Scan for the cell matching the given text and deliver its (X, Y) coordinate at center. 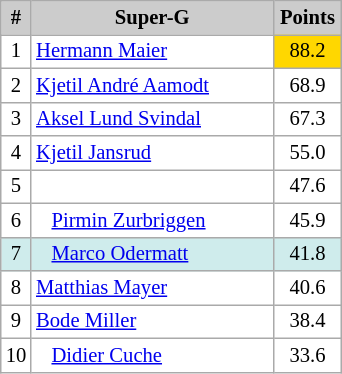
Didier Cuche (152, 355)
47.6 (307, 186)
40.6 (307, 287)
41.8 (307, 254)
10 (16, 355)
38.4 (307, 321)
Kjetil Jansrud (152, 153)
Kjetil André Aamodt (152, 85)
9 (16, 321)
Hermann Maier (152, 51)
5 (16, 186)
Bode Miller (152, 321)
8 (16, 287)
3 (16, 119)
Matthias Mayer (152, 287)
2 (16, 85)
Aksel Lund Svindal (152, 119)
1 (16, 51)
55.0 (307, 153)
Marco Odermatt (152, 254)
Points (307, 17)
45.9 (307, 220)
68.9 (307, 85)
6 (16, 220)
7 (16, 254)
67.3 (307, 119)
4 (16, 153)
Pirmin Zurbriggen (152, 220)
# (16, 17)
88.2 (307, 51)
Super-G (152, 17)
33.6 (307, 355)
